For the text-containing cell, return its midpoint in (X, Y) coordinate format. 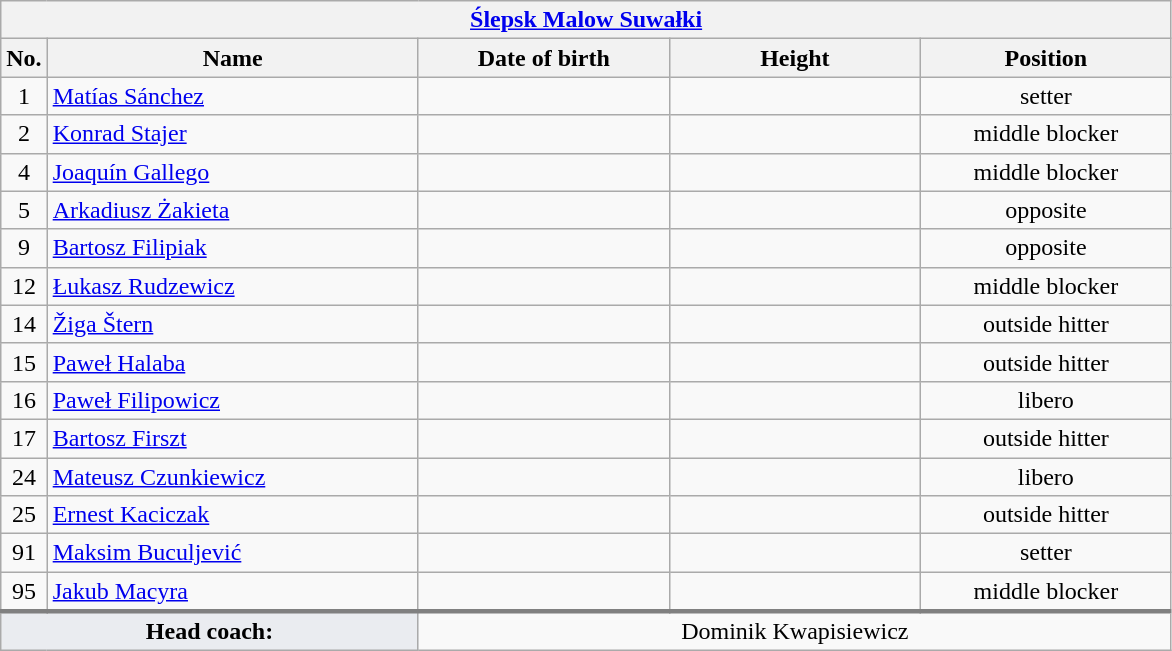
14 (24, 324)
9 (24, 248)
Date of birth (544, 58)
No. (24, 58)
5 (24, 210)
Ernest Kaciczak (232, 515)
15 (24, 362)
Paweł Halaba (232, 362)
95 (24, 592)
Head coach: (210, 631)
Arkadiusz Żakieta (232, 210)
17 (24, 438)
4 (24, 172)
16 (24, 400)
Mateusz Czunkiewicz (232, 477)
1 (24, 96)
24 (24, 477)
25 (24, 515)
12 (24, 286)
Ślepsk Malow Suwałki (586, 20)
Joaquín Gallego (232, 172)
Łukasz Rudzewicz (232, 286)
Jakub Macyra (232, 592)
91 (24, 553)
Bartosz Firszt (232, 438)
Height (794, 58)
Žiga Štern (232, 324)
Dominik Kwapisiewicz (794, 631)
Maksim Buculjević (232, 553)
Bartosz Filipiak (232, 248)
Position (1046, 58)
Matías Sánchez (232, 96)
Konrad Stajer (232, 134)
2 (24, 134)
Name (232, 58)
Paweł Filipowicz (232, 400)
